Return the [X, Y] coordinate for the center point of the cell that contains the specified text.  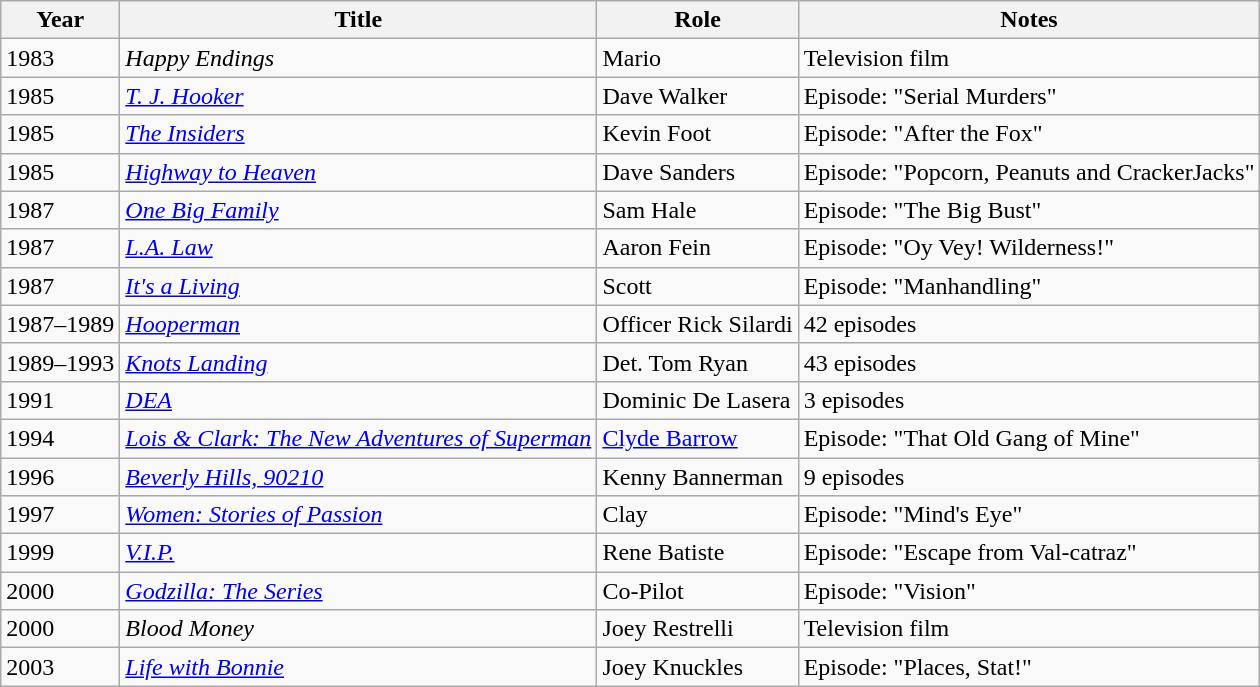
Lois & Clark: The New Adventures of Superman [358, 438]
Mario [698, 58]
Highway to Heaven [358, 172]
1983 [60, 58]
DEA [358, 400]
Episode: "Oy Vey! Wilderness!" [1029, 248]
Kevin Foot [698, 134]
Episode: "Manhandling" [1029, 286]
Co-Pilot [698, 591]
1994 [60, 438]
Hooperman [358, 324]
Blood Money [358, 629]
Role [698, 20]
Notes [1029, 20]
Episode: "Escape from Val-catraz" [1029, 553]
Title [358, 20]
Beverly Hills, 90210 [358, 477]
1989–1993 [60, 362]
1987–1989 [60, 324]
Episode: "The Big Bust" [1029, 210]
Joey Knuckles [698, 667]
Dave Walker [698, 96]
Scott [698, 286]
Episode: "Mind's Eye" [1029, 515]
The Insiders [358, 134]
43 episodes [1029, 362]
1996 [60, 477]
Episode: "After the Fox" [1029, 134]
Episode: "Places, Stat!" [1029, 667]
Det. Tom Ryan [698, 362]
Aaron Fein [698, 248]
Kenny Bannerman [698, 477]
Clyde Barrow [698, 438]
42 episodes [1029, 324]
Knots Landing [358, 362]
1999 [60, 553]
Dave Sanders [698, 172]
Episode: "Serial Murders" [1029, 96]
Women: Stories of Passion [358, 515]
1991 [60, 400]
Officer Rick Silardi [698, 324]
9 episodes [1029, 477]
Sam Hale [698, 210]
Clay [698, 515]
Joey Restrelli [698, 629]
V.I.P. [358, 553]
Rene Batiste [698, 553]
Year [60, 20]
Episode: "Vision" [1029, 591]
3 episodes [1029, 400]
1997 [60, 515]
Happy Endings [358, 58]
L.A. Law [358, 248]
Dominic De Lasera [698, 400]
One Big Family [358, 210]
Life with Bonnie [358, 667]
Episode: "That Old Gang of Mine" [1029, 438]
2003 [60, 667]
Godzilla: The Series [358, 591]
T. J. Hooker [358, 96]
It's a Living [358, 286]
Episode: "Popcorn, Peanuts and CrackerJacks" [1029, 172]
